Scan for the cell matching the given text and deliver its (X, Y) coordinate at center. 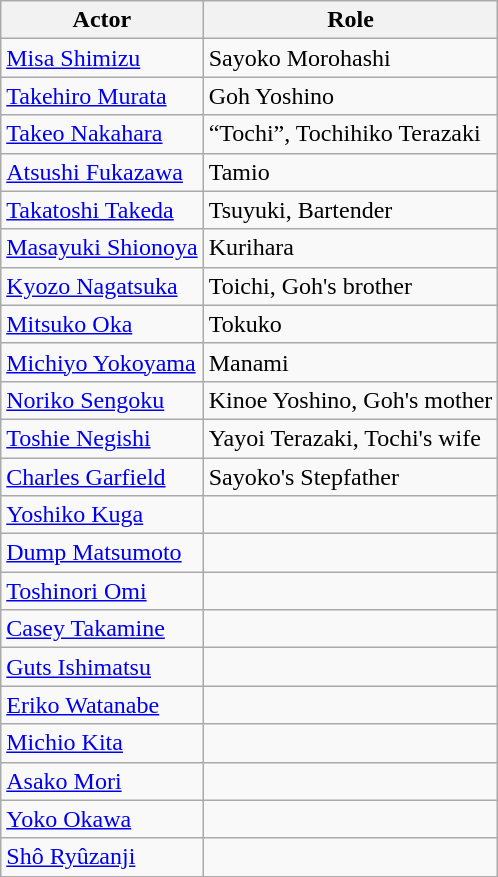
Mitsuko Oka (102, 324)
Tokuko (350, 324)
Takeo Nakahara (102, 134)
“Tochi”, Tochihiko Terazaki (350, 134)
Takatoshi Takeda (102, 210)
Toshie Negishi (102, 438)
Misa Shimizu (102, 58)
Kurihara (350, 248)
Michiyo Yokoyama (102, 362)
Charles Garfield (102, 477)
Atsushi Fukazawa (102, 172)
Goh Yoshino (350, 96)
Michio Kita (102, 743)
Casey Takamine (102, 629)
Manami (350, 362)
Toichi, Goh's brother (350, 286)
Masayuki Shionoya (102, 248)
Guts Ishimatsu (102, 667)
Noriko Sengoku (102, 400)
Yoshiko Kuga (102, 515)
Asako Mori (102, 781)
Dump Matsumoto (102, 553)
Sayoko Morohashi (350, 58)
Role (350, 20)
Sayoko's Stepfather (350, 477)
Eriko Watanabe (102, 705)
Takehiro Murata (102, 96)
Tsuyuki, Bartender (350, 210)
Shô Ryûzanji (102, 857)
Kyozo Nagatsuka (102, 286)
Yayoi Terazaki, Tochi's wife (350, 438)
Toshinori Omi (102, 591)
Actor (102, 20)
Tamio (350, 172)
Yoko Okawa (102, 819)
Kinoe Yoshino, Goh's mother (350, 400)
